Determine the (X, Y) coordinate at the center of the cell enclosing the given text.  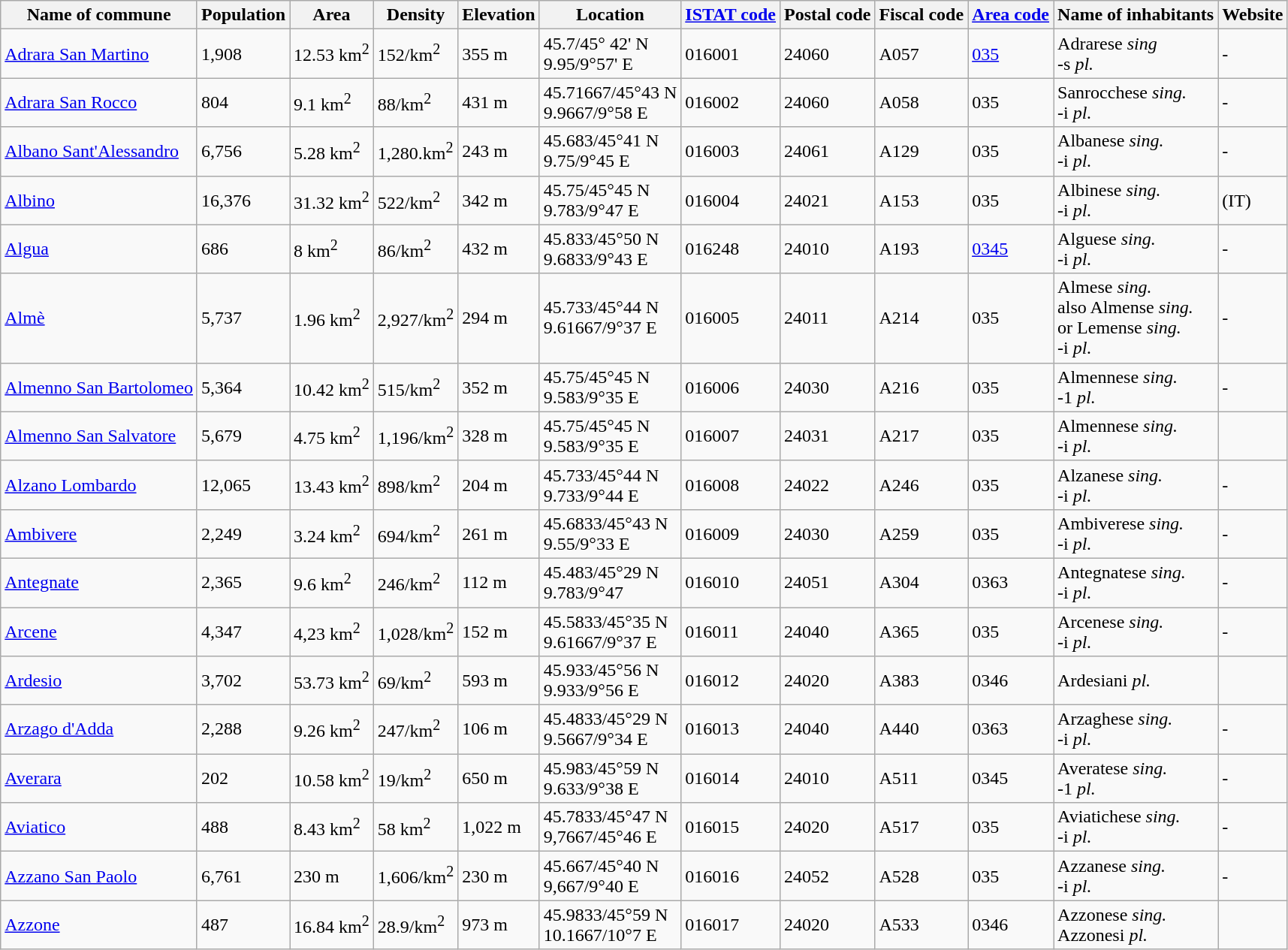
A193 (922, 249)
686 (243, 249)
53.73 km2 (332, 680)
ISTAT code (731, 15)
Averara (99, 778)
6,761 (243, 876)
24061 (828, 152)
Arcene (99, 631)
6,756 (243, 152)
Name of commune (99, 15)
58 km2 (415, 828)
9.26 km2 (332, 730)
9.1 km2 (332, 102)
12,065 (243, 485)
A304 (922, 583)
8 km2 (332, 249)
A365 (922, 631)
5,364 (243, 388)
Adrarese sing-s pl. (1136, 54)
4,347 (243, 631)
Alzanese sing.-i pl. (1136, 485)
Albinese sing.-i pl. (1136, 200)
Ambivere (99, 533)
016005 (731, 318)
342 m (499, 200)
Azzonese sing.Azzonesi pl. (1136, 925)
1,908 (243, 54)
45.9833/45°59 N10.1667/10°7 E (610, 925)
016015 (731, 828)
5,737 (243, 318)
A058 (922, 102)
(IT) (1253, 200)
A533 (922, 925)
45.75/45°45 N9.783/9°47 E (610, 200)
2,288 (243, 730)
694/km2 (415, 533)
Area code (1011, 15)
2,249 (243, 533)
488 (243, 828)
10.42 km2 (332, 388)
261 m (499, 533)
3.24 km2 (332, 533)
Adrara San Martino (99, 54)
24021 (828, 200)
45.983/45°59 N9.633/9°38 E (610, 778)
804 (243, 102)
2,927/km2 (415, 318)
Aviatichese sing.-i pl. (1136, 828)
Albanese sing.-i pl. (1136, 152)
A214 (922, 318)
487 (243, 925)
A511 (922, 778)
Azzanese sing.-i pl. (1136, 876)
Albano Sant'Alessandro (99, 152)
152 m (499, 631)
016008 (731, 485)
016003 (731, 152)
24022 (828, 485)
432 m (499, 249)
45.7833/45°47 N9,7667/45°46 E (610, 828)
898/km2 (415, 485)
Averatese sing. -1 pl. (1136, 778)
Antegnate (99, 583)
650 m (499, 778)
Population (243, 15)
204 m (499, 485)
Arzago d'Adda (99, 730)
Sanrocchese sing. -i pl. (1136, 102)
202 (243, 778)
973 m (499, 925)
45.7/45° 42' N9.95/9°57' E (610, 54)
016001 (731, 54)
016006 (731, 388)
4.75 km2 (332, 436)
352 m (499, 388)
24052 (828, 876)
86/km2 (415, 249)
45.683/45°41 N9.75/9°45 E (610, 152)
Density (415, 15)
8.43 km2 (332, 828)
45.483/45°29 N9.783/9°47 (610, 583)
016014 (731, 778)
016016 (731, 876)
Algua (99, 249)
10.58 km2 (332, 778)
Ardesiani pl. (1136, 680)
5.28 km2 (332, 152)
Elevation (499, 15)
19/km2 (415, 778)
Antegnatese sing.-i pl. (1136, 583)
Location (610, 15)
294 m (499, 318)
45.71667/45°43 N9.9667/9°58 E (610, 102)
522/km2 (415, 200)
45.733/45°44 N9.61667/9°37 E (610, 318)
45.933/45°56 N9.933/9°56 E (610, 680)
Arzaghese sing.-i pl. (1136, 730)
Ambiverese sing.-i pl. (1136, 533)
Albino (99, 200)
A216 (922, 388)
A259 (922, 533)
24011 (828, 318)
45.833/45°50 N9.6833/9°43 E (610, 249)
Arcenese sing.-i pl. (1136, 631)
88/km2 (415, 102)
016012 (731, 680)
1,606/km2 (415, 876)
16.84 km2 (332, 925)
016248 (731, 249)
016017 (731, 925)
1,022 m (499, 828)
A246 (922, 485)
31.32 km2 (332, 200)
243 m (499, 152)
45.4833/45°29 N9.5667/9°34 E (610, 730)
24031 (828, 436)
Area (332, 15)
112 m (499, 583)
593 m (499, 680)
152/km2 (415, 54)
12.53 km2 (332, 54)
28.9/km2 (415, 925)
355 m (499, 54)
45.6833/45°43 N9.55/9°33 E (610, 533)
Almenno San Salvatore (99, 436)
Almè (99, 318)
Almese sing.also Almense sing.or Lemense sing.-i pl. (1136, 318)
016007 (731, 436)
Almenno San Bartolomeo (99, 388)
Alzano Lombardo (99, 485)
515/km2 (415, 388)
246/km2 (415, 583)
Alguese sing.-i pl. (1136, 249)
A383 (922, 680)
431 m (499, 102)
2,365 (243, 583)
3,702 (243, 680)
24051 (828, 583)
016004 (731, 200)
Ardesio (99, 680)
A217 (922, 436)
Almennese sing.-1 pl. (1136, 388)
016002 (731, 102)
106 m (499, 730)
Website (1253, 15)
69/km2 (415, 680)
A440 (922, 730)
A153 (922, 200)
45.733/45°44 N9.733/9°44 E (610, 485)
45.5833/45°35 N9.61667/9°37 E (610, 631)
Almennese sing.-i pl. (1136, 436)
Aviatico (99, 828)
A057 (922, 54)
1.96 km2 (332, 318)
A129 (922, 152)
Azzone (99, 925)
1,196/km2 (415, 436)
016011 (731, 631)
016010 (731, 583)
13.43 km2 (332, 485)
9.6 km2 (332, 583)
328 m (499, 436)
016013 (731, 730)
016009 (731, 533)
Azzano San Paolo (99, 876)
16,376 (243, 200)
4,23 km2 (332, 631)
Fiscal code (922, 15)
247/km2 (415, 730)
5,679 (243, 436)
45.667/45°40 N9,667/9°40 E (610, 876)
Postal code (828, 15)
Name of inhabitants (1136, 15)
1,280.km2 (415, 152)
Adrara San Rocco (99, 102)
A528 (922, 876)
A517 (922, 828)
1,028/km2 (415, 631)
